From the cell containing the given text, extract its center point as (X, Y) coordinate. 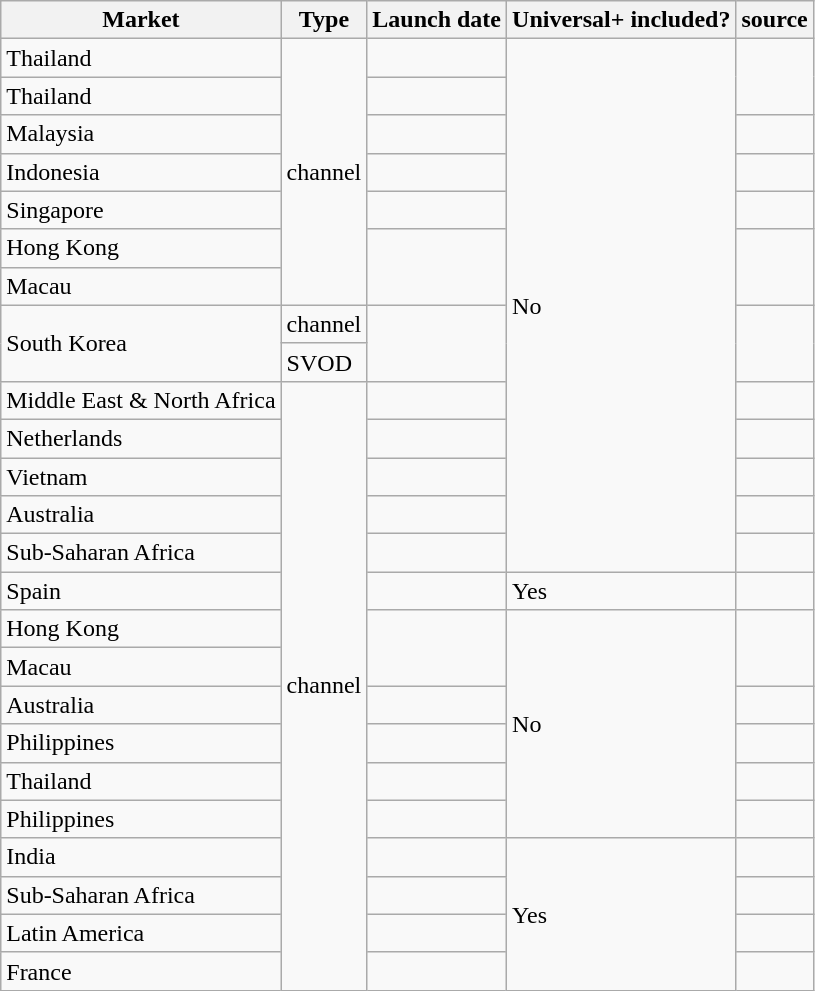
Netherlands (141, 438)
Middle East & North Africa (141, 400)
Launch date (437, 20)
Malaysia (141, 134)
Type (324, 20)
SVOD (324, 362)
Spain (141, 591)
Indonesia (141, 172)
Latin America (141, 933)
Universal+ included? (622, 20)
France (141, 971)
Vietnam (141, 477)
Singapore (141, 210)
source (774, 20)
South Korea (141, 343)
India (141, 857)
Market (141, 20)
